Return the [X, Y] coordinate for the center point of the cell that contains the specified text.  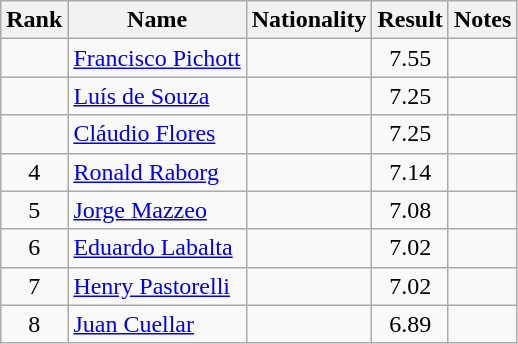
Ronald Raborg [157, 172]
Juan Cuellar [157, 324]
Name [157, 20]
Luís de Souza [157, 96]
7.08 [410, 210]
7.55 [410, 58]
Eduardo Labalta [157, 248]
4 [34, 172]
5 [34, 210]
8 [34, 324]
6.89 [410, 324]
Francisco Pichott [157, 58]
6 [34, 248]
Henry Pastorelli [157, 286]
Result [410, 20]
7.14 [410, 172]
Nationality [309, 20]
Jorge Mazzeo [157, 210]
Rank [34, 20]
Cláudio Flores [157, 134]
7 [34, 286]
Notes [482, 20]
